Detect which cell encompasses the target text, then output its [x, y] center coordinate. 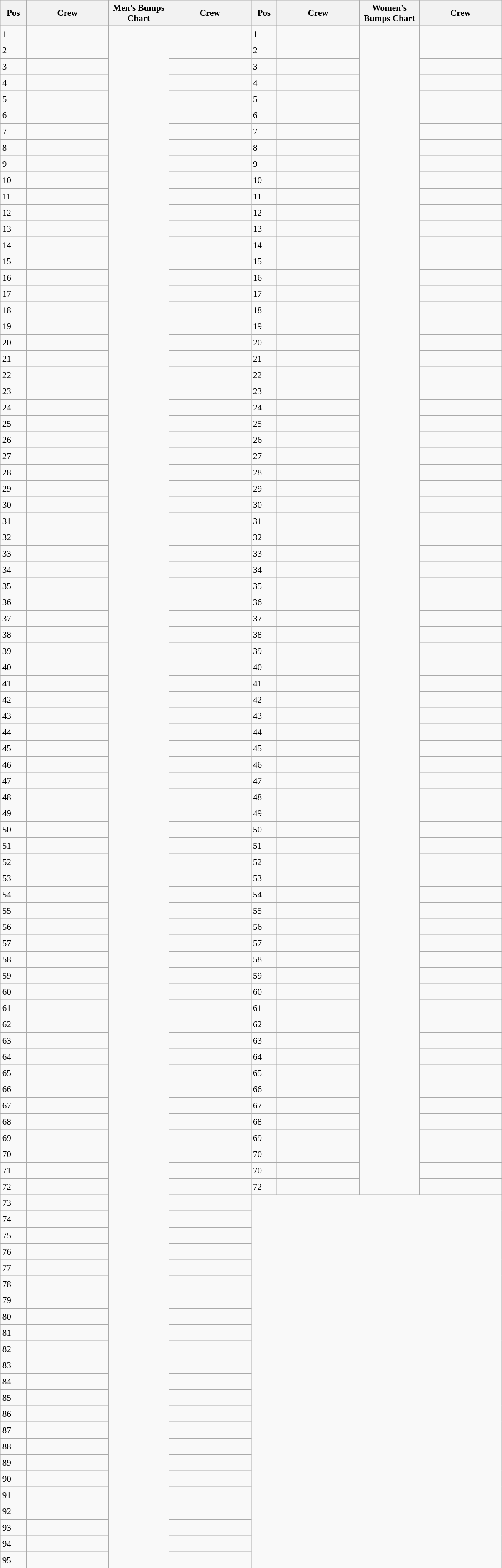
86 [13, 1414]
95 [13, 1560]
76 [13, 1251]
Men's Bumps Chart [139, 13]
90 [13, 1479]
94 [13, 1543]
83 [13, 1365]
71 [13, 1170]
87 [13, 1430]
Women's Bumps Chart [390, 13]
75 [13, 1235]
82 [13, 1349]
89 [13, 1463]
80 [13, 1316]
93 [13, 1528]
91 [13, 1495]
88 [13, 1446]
85 [13, 1398]
78 [13, 1284]
79 [13, 1300]
77 [13, 1268]
74 [13, 1219]
92 [13, 1511]
73 [13, 1203]
81 [13, 1333]
84 [13, 1381]
